Find where the given text appears and provide that cell's center as [x, y] coordinate. 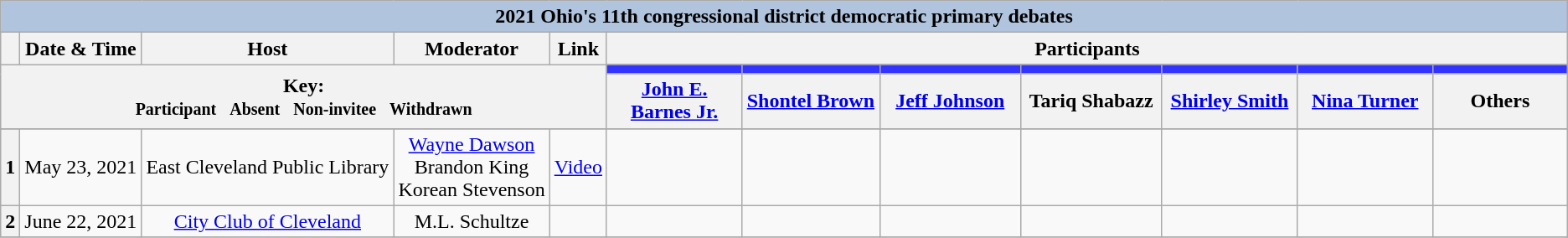
Shontel Brown [811, 101]
M.L. Schultze [472, 221]
2 [10, 221]
John E. Barnes Jr. [673, 101]
Tariq Shabazz [1091, 101]
City Club of Cleveland [268, 221]
Link [578, 49]
June 22, 2021 [80, 221]
May 23, 2021 [80, 167]
East Cleveland Public Library [268, 167]
2021 Ohio's 11th congressional district democratic primary debates [784, 17]
Host [268, 49]
Others [1501, 101]
Date & Time [80, 49]
Jeff Johnson [950, 101]
1 [10, 167]
Nina Turner [1365, 101]
Participants [1087, 49]
Video [578, 167]
Key: Participant Absent Non-invitee Withdrawn [304, 96]
Moderator [472, 49]
Wayne DawsonBrandon KingKorean Stevenson [472, 167]
Shirley Smith [1230, 101]
